Scan for the cell matching the given text and deliver its (X, Y) coordinate at center. 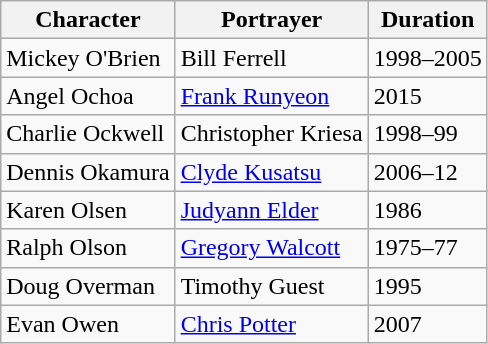
Dennis Okamura (88, 172)
Judyann Elder (272, 210)
2007 (428, 324)
Mickey O'Brien (88, 58)
1995 (428, 286)
Angel Ochoa (88, 96)
2006–12 (428, 172)
Christopher Kriesa (272, 134)
Clyde Kusatsu (272, 172)
1998–99 (428, 134)
Duration (428, 20)
Charlie Ockwell (88, 134)
Karen Olsen (88, 210)
1975–77 (428, 248)
Frank Runyeon (272, 96)
1998–2005 (428, 58)
Bill Ferrell (272, 58)
Portrayer (272, 20)
Doug Overman (88, 286)
2015 (428, 96)
Timothy Guest (272, 286)
Chris Potter (272, 324)
Ralph Olson (88, 248)
1986 (428, 210)
Gregory Walcott (272, 248)
Character (88, 20)
Evan Owen (88, 324)
